Determine the [X, Y] coordinate at the center of the cell enclosing the given text.  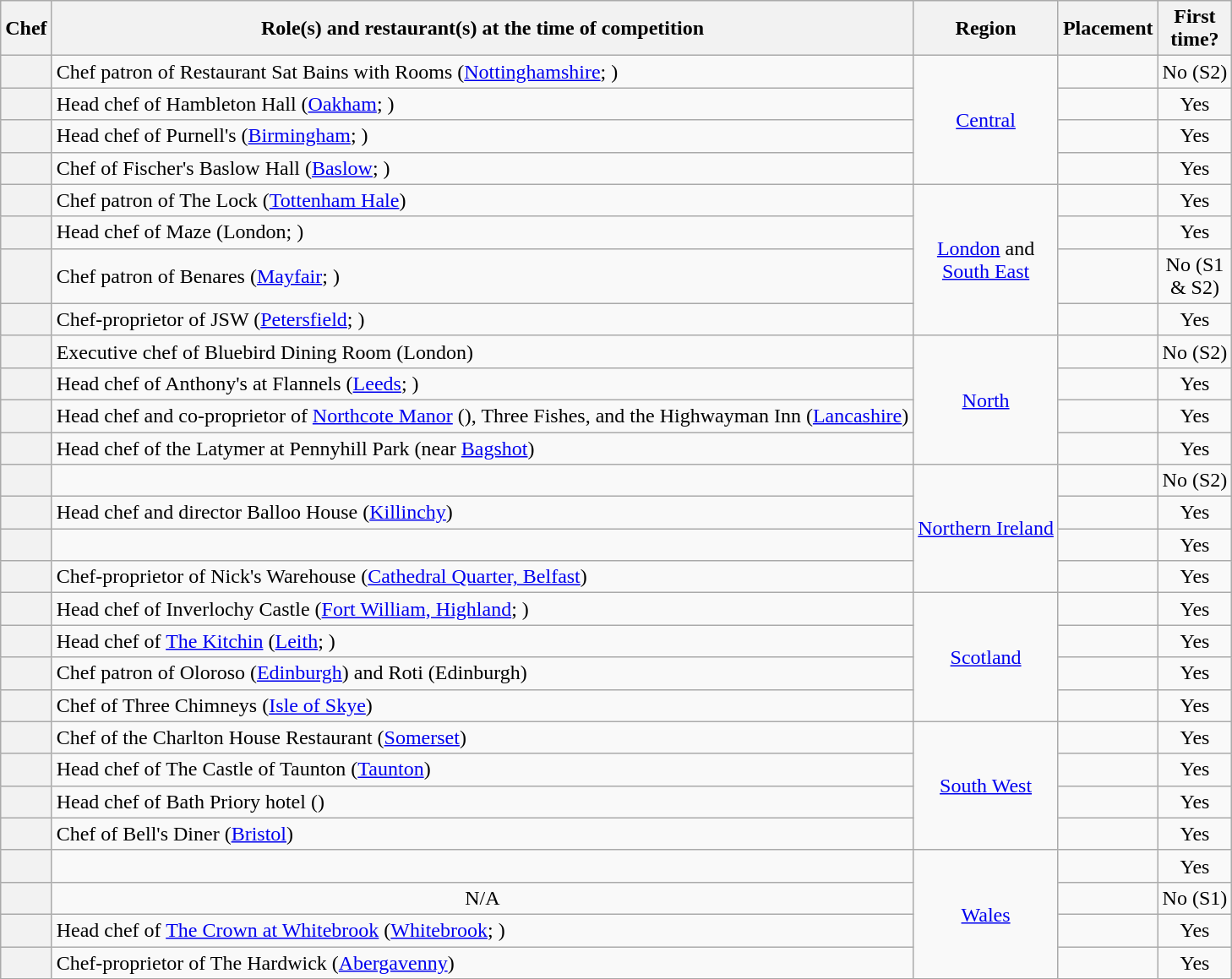
Chef patron of Oloroso (Edinburgh) and Roti (Edinburgh) [482, 673]
North [986, 400]
Chef of Fischer's Baslow Hall (Baslow; ) [482, 168]
Chef patron of The Lock (Tottenham Hale) [482, 200]
No (S1& S2) [1195, 275]
Region [986, 29]
Chef-proprietor of JSW (Petersfield; ) [482, 319]
N/A [482, 898]
Chef [26, 29]
Head chef of Anthony's at Flannels (Leeds; ) [482, 383]
Head chef of Bath Priory hotel () [482, 802]
Chef of Three Chimneys (Isle of Skye) [482, 705]
Chef of Bell's Diner (Bristol) [482, 834]
Scotland [986, 657]
Head chef of The Crown at Whitebrook (Whitebrook; ) [482, 930]
Northern Ireland [986, 529]
Head chef and co-proprietor of Northcote Manor (), Three Fishes, and the Highwayman Inn (Lancashire) [482, 416]
Head chef of Inverlochy Castle (Fort William, Highland; ) [482, 609]
Chef patron of Restaurant Sat Bains with Rooms (Nottinghamshire; ) [482, 72]
Head chef and director Balloo House (Killinchy) [482, 513]
No (S1) [1195, 898]
Wales [986, 914]
Head chef of The Kitchin (Leith; ) [482, 641]
Central [986, 120]
London andSouth East [986, 260]
Chef of the Charlton House Restaurant (Somerset) [482, 737]
Chef-proprietor of Nick's Warehouse (Cathedral Quarter, Belfast) [482, 577]
Head chef of Maze (London; ) [482, 232]
Executive chef of Bluebird Dining Room (London) [482, 351]
Head chef of Hambleton Hall (Oakham; ) [482, 104]
Chef-proprietor of The Hardwick (Abergavenny) [482, 962]
South West [986, 786]
Head chef of The Castle of Taunton (Taunton) [482, 770]
Firsttime? [1195, 29]
Chef patron of Benares (Mayfair; ) [482, 275]
Placement [1108, 29]
Head chef of the Latymer at Pennyhill Park (near Bagshot) [482, 449]
Head chef of Purnell's (Birmingham; ) [482, 136]
Role(s) and restaurant(s) at the time of competition [482, 29]
